Identify which cell holds the provided text, then report its [X, Y] central coordinate. 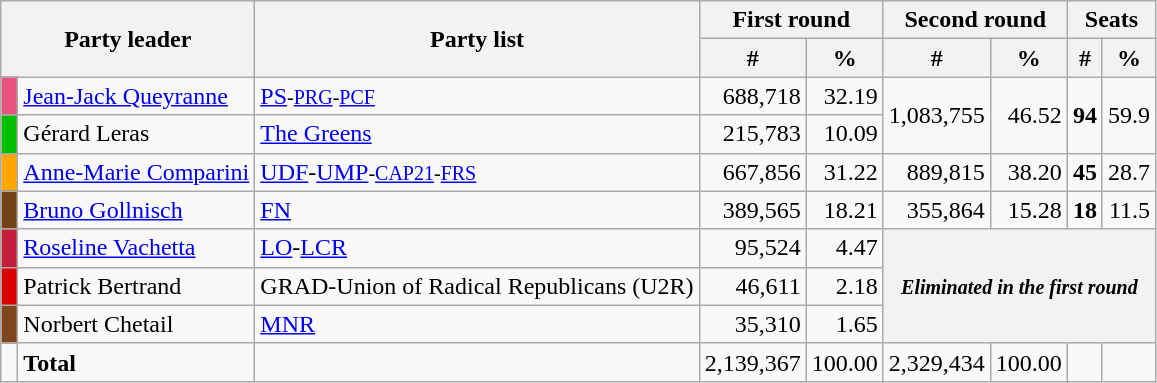
94 [1084, 115]
18.21 [844, 210]
2.18 [844, 286]
Patrick Bertrand [136, 286]
UDF-UMP-CAP21-FRS [477, 172]
Gérard Leras [136, 134]
Party leader [128, 39]
95,524 [752, 248]
31.22 [844, 172]
2,329,434 [936, 362]
The Greens [477, 134]
1,083,755 [936, 115]
Bruno Gollnisch [136, 210]
10.09 [844, 134]
1.65 [844, 324]
PS-PRG-PCF [477, 96]
28.7 [1128, 172]
Anne-Marie Comparini [136, 172]
18 [1084, 210]
Jean-Jack Queyranne [136, 96]
15.28 [1028, 210]
46.52 [1028, 115]
FN [477, 210]
LO-LCR [477, 248]
32.19 [844, 96]
Eliminated in the first round [1019, 286]
45 [1084, 172]
355,864 [936, 210]
Roseline Vachetta [136, 248]
38.20 [1028, 172]
MNR [477, 324]
4.47 [844, 248]
Party list [477, 39]
667,856 [752, 172]
889,815 [936, 172]
59.9 [1128, 115]
GRAD-Union of Radical Republicans (U2R) [477, 286]
215,783 [752, 134]
Second round [975, 20]
First round [791, 20]
688,718 [752, 96]
Seats [1111, 20]
Total [136, 362]
2,139,367 [752, 362]
Norbert Chetail [136, 324]
389,565 [752, 210]
46,611 [752, 286]
11.5 [1128, 210]
35,310 [752, 324]
